Provide the (X, Y) coordinate of the cell's center where the given text is located.  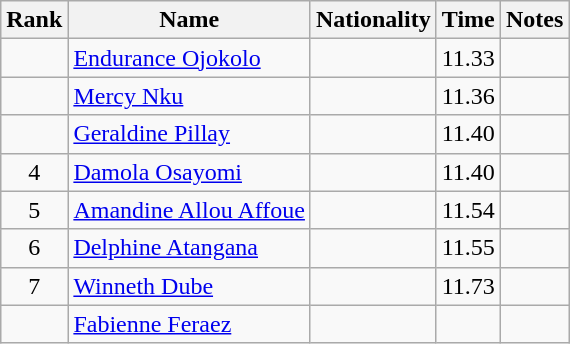
Rank (34, 20)
5 (34, 210)
11.33 (468, 58)
11.73 (468, 286)
Fabienne Feraez (190, 324)
Winneth Dube (190, 286)
Nationality (373, 20)
11.36 (468, 96)
Endurance Ojokolo (190, 58)
7 (34, 286)
4 (34, 172)
Delphine Atangana (190, 248)
6 (34, 248)
Notes (534, 20)
Name (190, 20)
Mercy Nku (190, 96)
Amandine Allou Affoue (190, 210)
11.55 (468, 248)
11.54 (468, 210)
Geraldine Pillay (190, 134)
Damola Osayomi (190, 172)
Time (468, 20)
